Pinpoint the cell where the given text exists, returning its [x, y] midpoint coordinate. 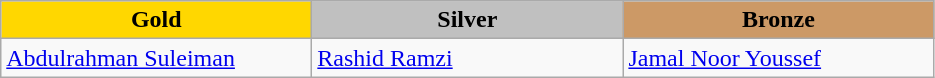
Rashid Ramzi [468, 58]
Bronze [778, 20]
Gold [156, 20]
Silver [468, 20]
Abdulrahman Suleiman [156, 58]
Jamal Noor Youssef [778, 58]
